Return the (x, y) coordinate for the center point of the cell that contains the specified text.  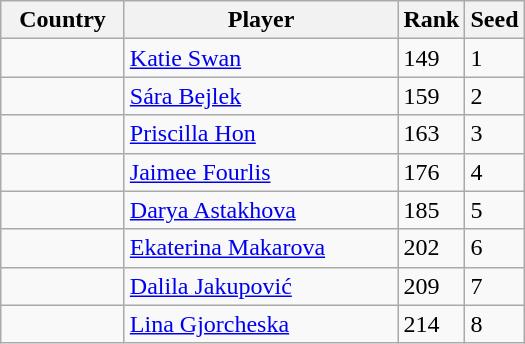
1 (494, 58)
Ekaterina Makarova (261, 248)
Seed (494, 20)
202 (432, 248)
176 (432, 172)
Country (63, 20)
214 (432, 324)
2 (494, 96)
Jaimee Fourlis (261, 172)
149 (432, 58)
Darya Astakhova (261, 210)
Priscilla Hon (261, 134)
6 (494, 248)
Lina Gjorcheska (261, 324)
163 (432, 134)
Player (261, 20)
5 (494, 210)
159 (432, 96)
209 (432, 286)
8 (494, 324)
3 (494, 134)
185 (432, 210)
4 (494, 172)
Sára Bejlek (261, 96)
Rank (432, 20)
Dalila Jakupović (261, 286)
Katie Swan (261, 58)
7 (494, 286)
